Identify which cell holds the provided text, then report its [X, Y] central coordinate. 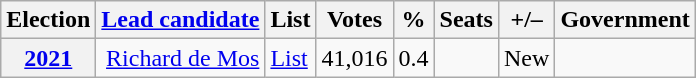
% [414, 20]
New [526, 58]
Election [48, 20]
Seats [466, 20]
Government [625, 20]
Votes [354, 20]
Lead candidate [180, 20]
+/– [526, 20]
0.4 [414, 58]
Richard de Mos [180, 58]
41,016 [354, 58]
2021 [48, 58]
